Return (x, y) of the center of cell containing provided text 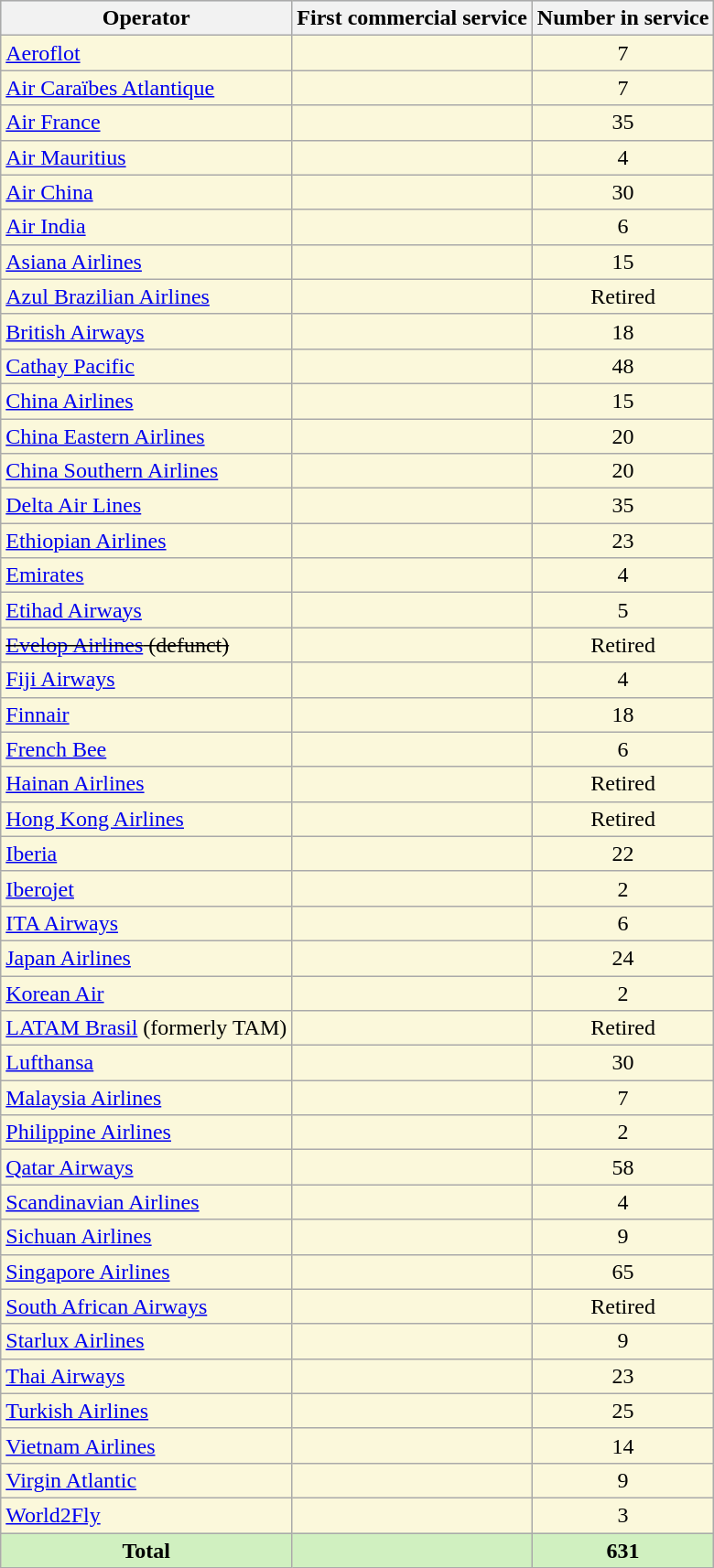
China Eastern Airlines (146, 436)
Air Mauritius (146, 157)
Sichuan Airlines (146, 1237)
Korean Air (146, 993)
24 (622, 958)
Asiana Airlines (146, 262)
Ethiopian Airlines (146, 541)
Air France (146, 123)
Fiji Airways (146, 680)
Turkish Airlines (146, 1411)
China Airlines (146, 401)
LATAM Brasil (formerly TAM) (146, 1028)
Hong Kong Airlines (146, 819)
Finnair (146, 714)
Lufthansa (146, 1063)
Number in service (622, 18)
65 (622, 1272)
Virgin Atlantic (146, 1480)
22 (622, 854)
Hainan Airlines (146, 784)
World2Fly (146, 1515)
Japan Airlines (146, 958)
Azul Brazilian Airlines (146, 296)
58 (622, 1167)
14 (622, 1445)
Air Caraïbes Atlantique (146, 88)
Operator (146, 18)
Scandinavian Airlines (146, 1202)
631 (622, 1551)
Aeroflot (146, 53)
25 (622, 1411)
Evelop Airlines (defunct) (146, 645)
Philippine Airlines (146, 1133)
Thai Airways (146, 1376)
South African Airways (146, 1306)
48 (622, 366)
Emirates (146, 575)
Iberia (146, 854)
Iberojet (146, 888)
First commercial service (412, 18)
Air China (146, 192)
3 (622, 1515)
5 (622, 610)
Delta Air Lines (146, 506)
Starlux Airlines (146, 1341)
Cathay Pacific (146, 366)
French Bee (146, 749)
Total (146, 1551)
Singapore Airlines (146, 1272)
ITA Airways (146, 923)
Qatar Airways (146, 1167)
Etihad Airways (146, 610)
Malaysia Airlines (146, 1098)
Vietnam Airlines (146, 1445)
British Airways (146, 331)
China Southern Airlines (146, 471)
Air India (146, 227)
